Provide the (X, Y) coordinate of the cell's center where the given text is located.  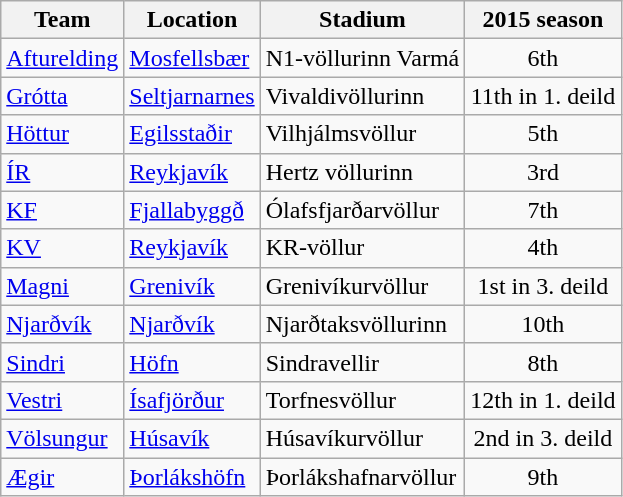
Magni (62, 286)
Höttur (62, 134)
Grenivíkurvöllur (362, 286)
Sindravellir (362, 362)
5th (543, 134)
11th in 1. deild (543, 96)
KF (62, 210)
9th (543, 477)
Vivaldivöllurinn (362, 96)
Höfn (192, 362)
4th (543, 248)
12th in 1. deild (543, 400)
10th (543, 324)
Team (62, 20)
ÍR (62, 172)
KV (62, 248)
Grótta (62, 96)
6th (543, 58)
Grenivík (192, 286)
7th (543, 210)
Njarðtaksvöllurinn (362, 324)
Ísafjörður (192, 400)
Fjallabyggð (192, 210)
Mosfellsbær (192, 58)
2nd in 3. deild (543, 438)
3rd (543, 172)
8th (543, 362)
N1-völlurinn Varmá (362, 58)
Location (192, 20)
Vilhjálmsvöllur (362, 134)
Þorlákshöfn (192, 477)
Vestri (62, 400)
Egilsstaðir (192, 134)
Völsungur (62, 438)
Ólafsfjarðarvöllur (362, 210)
2015 season (543, 20)
Þorlákshafnarvöllur (362, 477)
Húsavíkurvöllur (362, 438)
1st in 3. deild (543, 286)
Afturelding (62, 58)
Sindri (62, 362)
Stadium (362, 20)
KR-völlur (362, 248)
Torfnesvöllur (362, 400)
Seltjarnarnes (192, 96)
Hertz völlurinn (362, 172)
Húsavík (192, 438)
Ægir (62, 477)
